Extract the (X, Y) coordinate from the center of the cell holding the provided text.  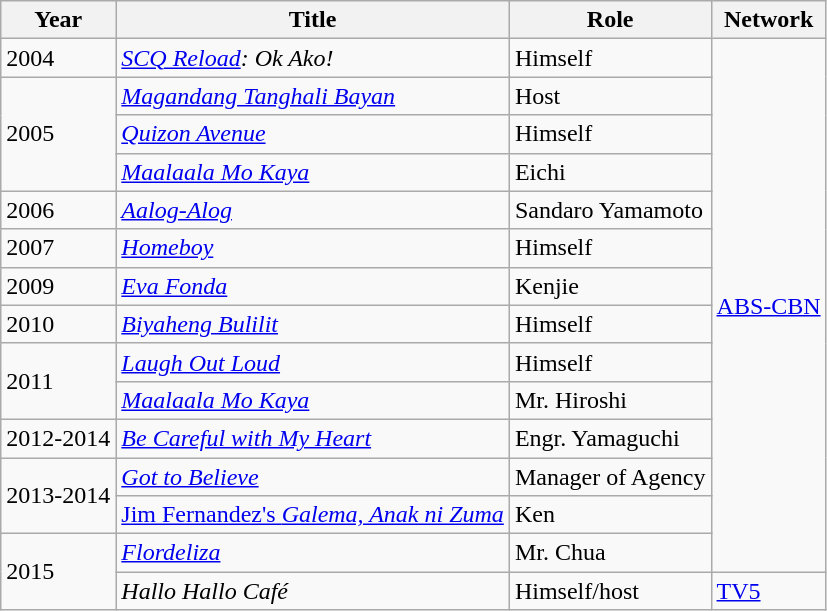
2006 (58, 210)
Biyaheng Bulilit (313, 324)
2015 (58, 572)
Homeboy (313, 248)
SCQ Reload: Ok Ako! (313, 58)
2013-2014 (58, 496)
2007 (58, 248)
ABS-CBN (768, 306)
Engr. Yamaguchi (610, 438)
2009 (58, 286)
Laugh Out Loud (313, 362)
2010 (58, 324)
Magandang Tanghali Bayan (313, 96)
Host (610, 96)
Network (768, 20)
Eva Fonda (313, 286)
2005 (58, 134)
Himself/host (610, 591)
2004 (58, 58)
2012-2014 (58, 438)
Ken (610, 515)
Flordeliza (313, 553)
Title (313, 20)
Got to Believe (313, 477)
Mr. Chua (610, 553)
Hallo Hallo Café (313, 591)
Sandaro Yamamoto (610, 210)
Be Careful with My Heart (313, 438)
2011 (58, 381)
Role (610, 20)
Year (58, 20)
Aalog-Alog (313, 210)
TV5 (768, 591)
Jim Fernandez's Galema, Anak ni Zuma (313, 515)
Manager of Agency (610, 477)
Eichi (610, 172)
Quizon Avenue (313, 134)
Mr. Hiroshi (610, 400)
Kenjie (610, 286)
